Return the [X, Y] coordinate for the center point of the cell that contains the specified text.  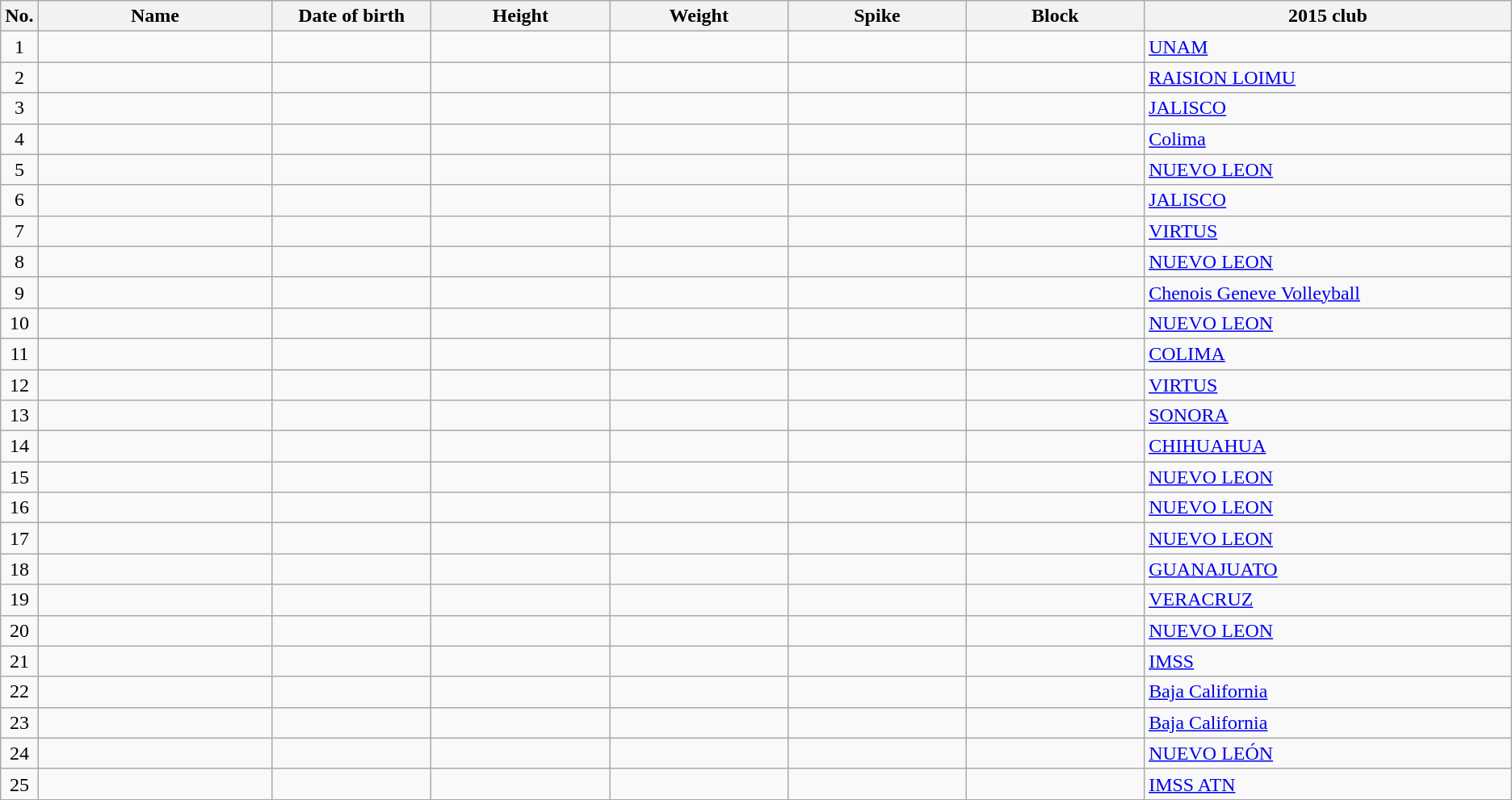
No. [19, 16]
4 [19, 139]
Colima [1328, 139]
Chenois Geneve Volleyball [1328, 292]
UNAM [1328, 47]
Height [520, 16]
23 [19, 723]
SONORA [1328, 416]
24 [19, 753]
IMSS ATN [1328, 784]
Date of birth [352, 16]
20 [19, 630]
GUANAJUATO [1328, 569]
8 [19, 262]
RAISION LOIMU [1328, 77]
2 [19, 77]
NUEVO LEÓN [1328, 753]
COLIMA [1328, 354]
Name [155, 16]
6 [19, 200]
13 [19, 416]
Block [1055, 16]
10 [19, 323]
VERACRUZ [1328, 600]
15 [19, 477]
14 [19, 446]
21 [19, 661]
22 [19, 692]
Weight [699, 16]
9 [19, 292]
5 [19, 170]
CHIHUAHUA [1328, 446]
11 [19, 354]
12 [19, 385]
16 [19, 508]
18 [19, 569]
1 [19, 47]
7 [19, 231]
2015 club [1328, 16]
Spike [877, 16]
IMSS [1328, 661]
25 [19, 784]
3 [19, 108]
17 [19, 538]
19 [19, 600]
